Detect which cell encompasses the target text, then output its [x, y] center coordinate. 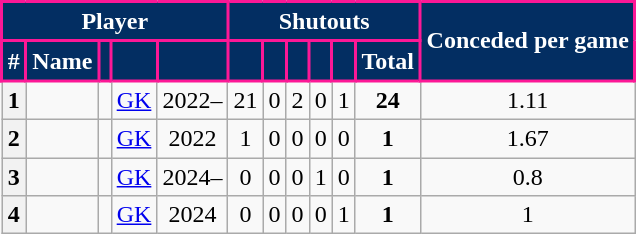
3 [14, 177]
2022 [192, 138]
Player [115, 22]
21 [246, 100]
1.11 [528, 100]
1.67 [528, 138]
# [14, 61]
Total [388, 61]
24 [388, 100]
2024 [192, 215]
2022– [192, 100]
0.8 [528, 177]
4 [14, 215]
2024– [192, 177]
Name [62, 61]
Conceded per game [528, 42]
Shutouts [324, 22]
